Identify which cell holds the provided text, then report its (X, Y) central coordinate. 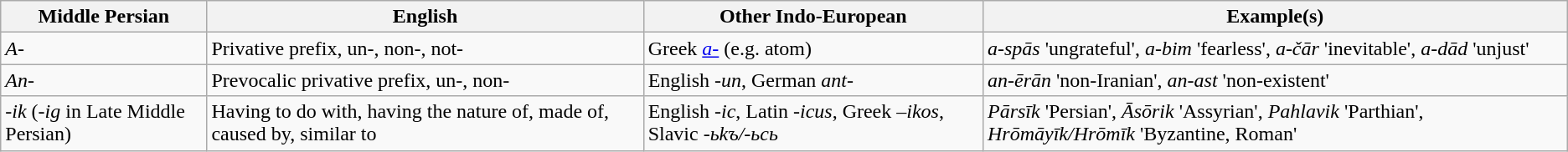
Middle Persian (104, 17)
English (426, 17)
Privative prefix, un-, non-, not- (426, 48)
Having to do with, having the nature of, made of, caused by, similar to (426, 124)
English -un, German ant- (812, 80)
Greek a- (e.g. atom) (812, 48)
an-ērān 'non-Iranian', an-ast 'non-existent' (1275, 80)
Example(s) (1275, 17)
a-spās 'ungrateful', a-bim 'fearless', a-čār 'inevitable', a-dād 'unjust' (1275, 48)
Other Indo-European (812, 17)
-ik (-ig in Late Middle Persian) (104, 124)
An- (104, 80)
A- (104, 48)
Prevocalic privative prefix, un-, non- (426, 80)
English -ic, Latin -icus, Greek –ikos, Slavic -ьkъ/-ьcь (812, 124)
Pārsīk 'Persian', Āsōrik 'Assyrian', Pahlavik 'Parthian', Hrōmāyīk/Hrōmīk 'Byzantine, Roman' (1275, 124)
